Locate the cell with the specified text and output its (X, Y) center coordinate. 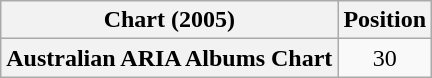
Australian ARIA Albums Chart (170, 58)
30 (385, 58)
Chart (2005) (170, 20)
Position (385, 20)
